Provide the (X, Y) coordinate of the cell's center where the given text is located.  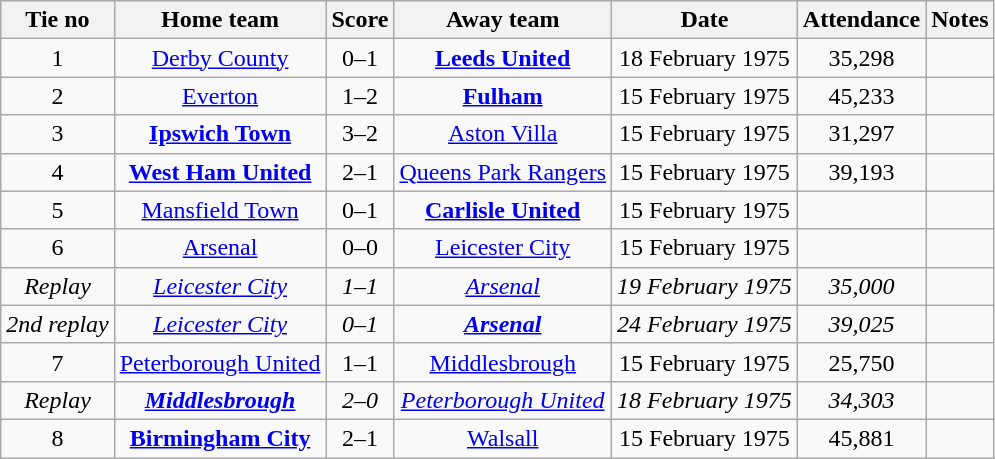
25,750 (861, 362)
3–2 (360, 134)
Date (705, 20)
Everton (220, 96)
Home team (220, 20)
1–2 (360, 96)
Ipswich Town (220, 134)
1 (58, 58)
45,233 (861, 96)
34,303 (861, 400)
35,000 (861, 286)
Attendance (861, 20)
19 February 1975 (705, 286)
31,297 (861, 134)
Queens Park Rangers (503, 172)
45,881 (861, 438)
Notes (960, 20)
Aston Villa (503, 134)
Away team (503, 20)
0–0 (360, 248)
24 February 1975 (705, 324)
Score (360, 20)
Tie no (58, 20)
39,025 (861, 324)
5 (58, 210)
Fulham (503, 96)
2nd replay (58, 324)
2–0 (360, 400)
Leeds United (503, 58)
2 (58, 96)
39,193 (861, 172)
West Ham United (220, 172)
8 (58, 438)
35,298 (861, 58)
Derby County (220, 58)
Mansfield Town (220, 210)
3 (58, 134)
Carlisle United (503, 210)
4 (58, 172)
Walsall (503, 438)
7 (58, 362)
6 (58, 248)
Birmingham City (220, 438)
